Find where the given text appears and provide that cell's center as [X, Y] coordinate. 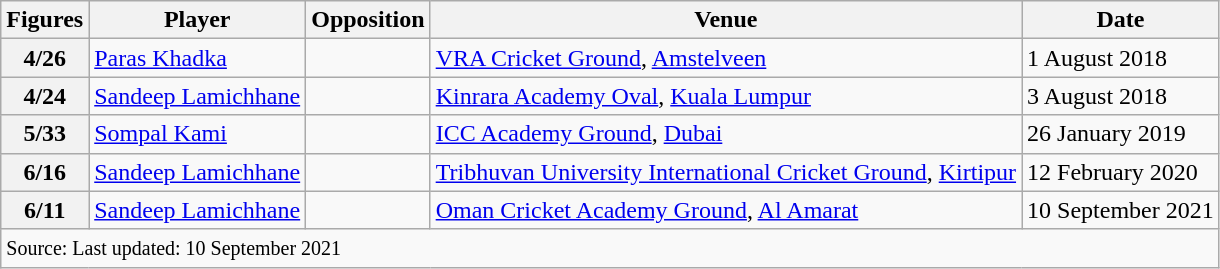
Paras Khadka [198, 58]
3 August 2018 [1121, 96]
4/26 [45, 58]
10 September 2021 [1121, 210]
Opposition [368, 20]
Oman Cricket Academy Ground, Al Amarat [726, 210]
Tribhuvan University International Cricket Ground, Kirtipur [726, 172]
26 January 2019 [1121, 134]
Sompal Kami [198, 134]
Player [198, 20]
4/24 [45, 96]
5/33 [45, 134]
Kinrara Academy Oval, Kuala Lumpur [726, 96]
VRA Cricket Ground, Amstelveen [726, 58]
12 February 2020 [1121, 172]
Source: Last updated: 10 September 2021 [610, 248]
ICC Academy Ground, Dubai [726, 134]
Figures [45, 20]
Venue [726, 20]
Date [1121, 20]
6/11 [45, 210]
6/16 [45, 172]
1 August 2018 [1121, 58]
